For the text-containing cell, return its midpoint in (X, Y) coordinate format. 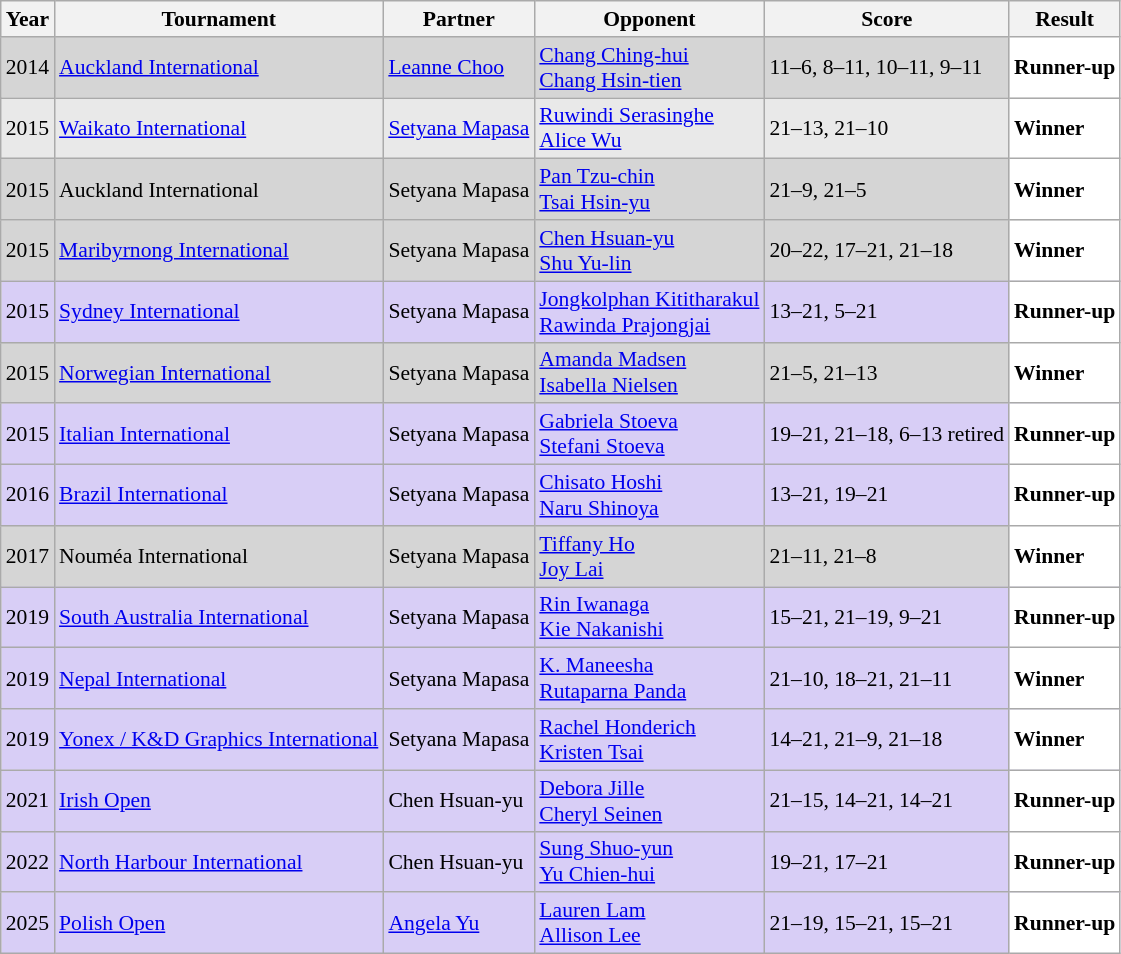
K. Maneesha Rutaparna Panda (649, 678)
21–15, 14–21, 14–21 (886, 800)
13–21, 5–21 (886, 312)
Brazil International (218, 496)
North Harbour International (218, 862)
South Australia International (218, 618)
21–13, 21–10 (886, 128)
Opponent (649, 19)
Rin Iwanaga Kie Nakanishi (649, 618)
Partner (458, 19)
19–21, 21–18, 6–13 retired (886, 434)
Sydney International (218, 312)
Leanne Choo (458, 68)
Yonex / K&D Graphics International (218, 740)
Year (28, 19)
Maribyrnong International (218, 250)
Tournament (218, 19)
14–21, 21–9, 21–18 (886, 740)
13–21, 19–21 (886, 496)
Polish Open (218, 924)
2021 (28, 800)
Rachel Honderich Kristen Tsai (649, 740)
Lauren Lam Allison Lee (649, 924)
2016 (28, 496)
20–22, 17–21, 21–18 (886, 250)
Tiffany Ho Joy Lai (649, 556)
Angela Yu (458, 924)
21–5, 21–13 (886, 372)
Norwegian International (218, 372)
Pan Tzu-chin Tsai Hsin-yu (649, 190)
11–6, 8–11, 10–11, 9–11 (886, 68)
Nouméa International (218, 556)
Ruwindi Serasinghe Alice Wu (649, 128)
2014 (28, 68)
21–11, 21–8 (886, 556)
Debora Jille Cheryl Seinen (649, 800)
Score (886, 19)
Chang Ching-hui Chang Hsin-tien (649, 68)
21–10, 18–21, 21–11 (886, 678)
Irish Open (218, 800)
2017 (28, 556)
21–19, 15–21, 15–21 (886, 924)
21–9, 21–5 (886, 190)
Nepal International (218, 678)
Chisato Hoshi Naru Shinoya (649, 496)
Gabriela Stoeva Stefani Stoeva (649, 434)
Italian International (218, 434)
15–21, 21–19, 9–21 (886, 618)
Sung Shuo-yun Yu Chien-hui (649, 862)
Amanda Madsen Isabella Nielsen (649, 372)
Chen Hsuan-yu Shu Yu-lin (649, 250)
Result (1064, 19)
2022 (28, 862)
2025 (28, 924)
Jongkolphan Kititharakul Rawinda Prajongjai (649, 312)
19–21, 17–21 (886, 862)
Waikato International (218, 128)
